Scan for the cell matching the given text and deliver its [x, y] coordinate at center. 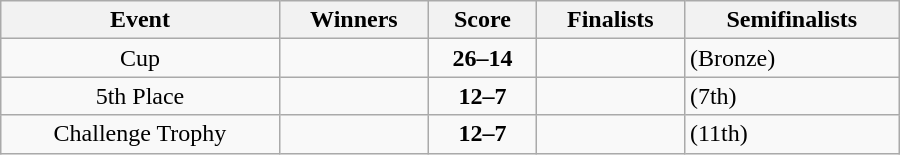
Challenge Trophy [140, 134]
(Bronze) [792, 58]
26–14 [483, 58]
Winners [354, 20]
(11th) [792, 134]
5th Place [140, 96]
(7th) [792, 96]
Semifinalists [792, 20]
Cup [140, 58]
Score [483, 20]
Finalists [610, 20]
Event [140, 20]
